Output the (X, Y) coordinate of the center of the cell containing the given text.  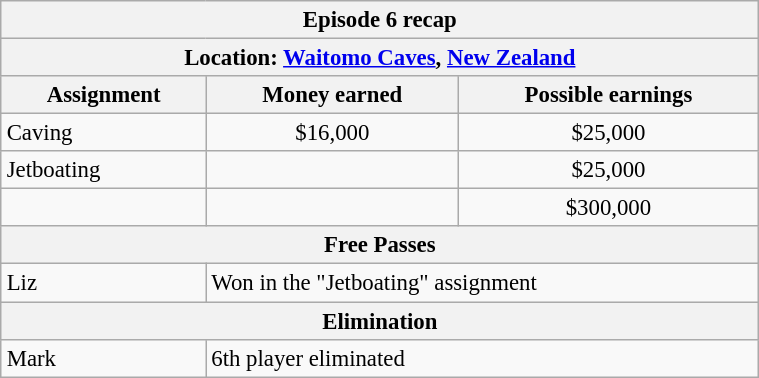
$300,000 (609, 208)
Location: Waitomo Caves, New Zealand (380, 57)
Won in the "Jetboating" assignment (482, 283)
Liz (104, 283)
Elimination (380, 321)
Assignment (104, 95)
Caving (104, 133)
$16,000 (332, 133)
Jetboating (104, 170)
Possible earnings (609, 95)
Mark (104, 358)
Money earned (332, 95)
Episode 6 recap (380, 20)
Free Passes (380, 245)
6th player eliminated (482, 358)
